Extract the (x, y) coordinate from the center of the cell holding the provided text.  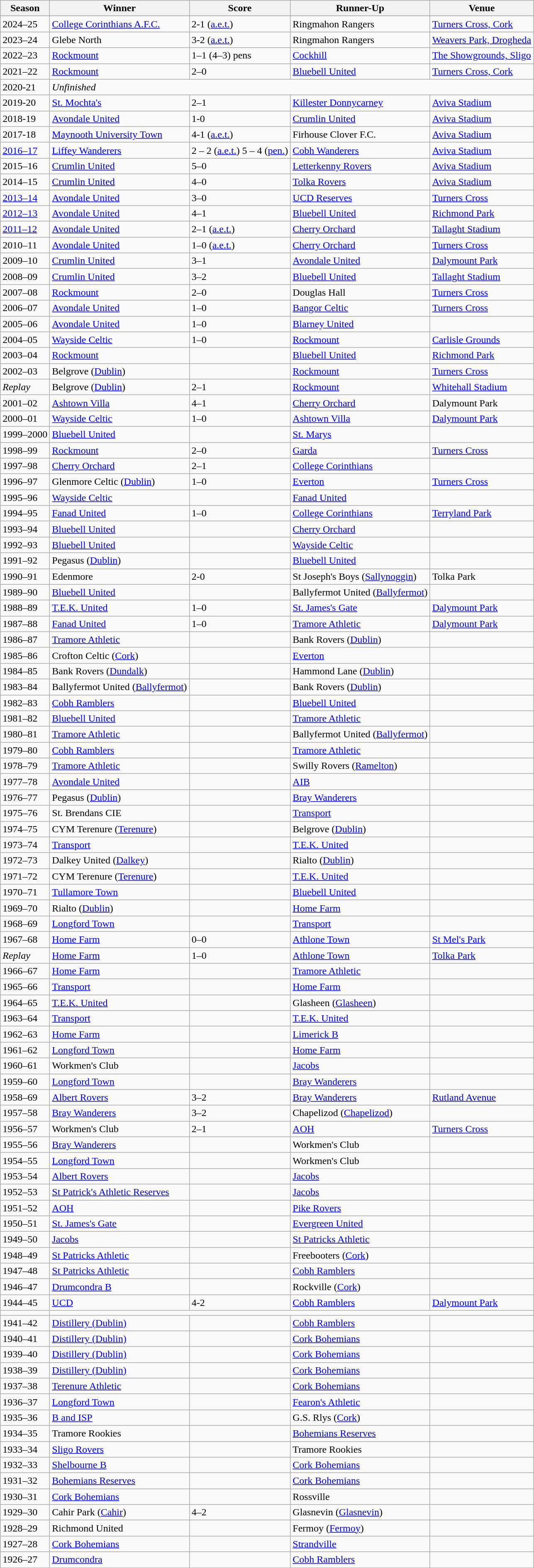
1972–73 (25, 861)
2011–12 (25, 229)
1997–98 (25, 466)
1932–33 (25, 1465)
Fermoy (Fermoy) (360, 1528)
4–2 (240, 1512)
2003–04 (25, 355)
3–0 (240, 198)
2009–10 (25, 261)
Terryland Park (482, 513)
Evergreen United (360, 1224)
Glasnevin (Glasnevin) (360, 1512)
Killester Donnycarney (360, 103)
2006–07 (25, 308)
1931–32 (25, 1481)
1953–54 (25, 1176)
Tolka Rovers (360, 182)
Rockville (Cork) (360, 1287)
1996–97 (25, 482)
1–0 (a.e.t.) (240, 245)
1964–65 (25, 1003)
1998–99 (25, 450)
1995–96 (25, 498)
1993–94 (25, 529)
1960–61 (25, 1066)
2017-18 (25, 134)
1937–38 (25, 1386)
1948–49 (25, 1255)
4-1 (a.e.t.) (240, 134)
1957–58 (25, 1113)
St. Brendans CIE (119, 813)
1938–39 (25, 1370)
Venue (482, 8)
1963–64 (25, 1019)
Maynooth University Town (119, 134)
1962–63 (25, 1034)
2-1 (a.e.t.) (240, 24)
1965–66 (25, 987)
Hammond Lane (Dublin) (360, 671)
Cockhill (360, 56)
1941–42 (25, 1323)
1974–75 (25, 829)
1956–57 (25, 1129)
2018-19 (25, 119)
Glebe North (119, 40)
Fearon's Athletic (360, 1402)
1982–83 (25, 703)
1951–52 (25, 1208)
1999–2000 (25, 434)
Pike Rovers (360, 1208)
2021–22 (25, 71)
2022–23 (25, 56)
1990–91 (25, 576)
Unfinished (292, 87)
Cobh Wanderers (360, 150)
2024–25 (25, 24)
1983–84 (25, 687)
Carlisle Grounds (482, 340)
UCD (119, 1303)
1-0 (240, 119)
Strandville (360, 1544)
1935–36 (25, 1417)
1987–88 (25, 624)
Rossville (360, 1497)
1929–30 (25, 1512)
1970–71 (25, 892)
Liffey Wanderers (119, 150)
1–1 (4–3) pens (240, 56)
1969–70 (25, 908)
1939–40 (25, 1354)
2002–03 (25, 371)
1954–55 (25, 1160)
1992–93 (25, 545)
Richmond United (119, 1528)
1944–45 (25, 1303)
1950–51 (25, 1224)
1958–69 (25, 1097)
AIB (360, 782)
2008–09 (25, 277)
1952–53 (25, 1192)
4-2 (240, 1303)
2001–02 (25, 403)
Bank Rovers (Dundalk) (119, 671)
G.S. Rlys (Cork) (360, 1417)
0–0 (240, 939)
Drumcondra B (119, 1287)
1971–72 (25, 876)
Garda (360, 450)
Glasheen (Glasheen) (360, 1003)
3-2 (a.e.t.) (240, 40)
2–1 (a.e.t.) (240, 229)
1949–50 (25, 1240)
1984–85 (25, 671)
Bangor Celtic (360, 308)
1988–89 (25, 608)
2010–11 (25, 245)
Edenmore (119, 576)
Chapelizod (Chapelizod) (360, 1113)
1986–87 (25, 639)
UCD Reserves (360, 198)
Limerick B (360, 1034)
2005–06 (25, 324)
2007–08 (25, 292)
1985–86 (25, 655)
Cahir Park (Cahir) (119, 1512)
2000–01 (25, 418)
1933–34 (25, 1449)
1959–60 (25, 1082)
1967–68 (25, 939)
Runner-Up (360, 8)
Douglas Hall (360, 292)
1978–79 (25, 766)
2004–05 (25, 340)
1968–69 (25, 924)
Shelbourne B (119, 1465)
Swilly Rovers (Ramelton) (360, 766)
Blarney United (360, 324)
1975–76 (25, 813)
Firhouse Clover F.C. (360, 134)
St Joseph's Boys (Sallynoggin) (360, 576)
1977–78 (25, 782)
1940–41 (25, 1339)
The Showgrounds, Sligo (482, 56)
2012–13 (25, 214)
2013–14 (25, 198)
Weavers Park, Drogheda (482, 40)
1936–37 (25, 1402)
2014–15 (25, 182)
Drumcondra (119, 1560)
1928–29 (25, 1528)
1934–35 (25, 1433)
1980–81 (25, 734)
1961–62 (25, 1050)
Tullamore Town (119, 892)
1927–28 (25, 1544)
2-0 (240, 576)
2019-20 (25, 103)
2020-21 (25, 87)
4–0 (240, 182)
St Mel's Park (482, 939)
Whitehall Stadium (482, 387)
Letterkenny Rovers (360, 166)
1926–27 (25, 1560)
B and ISP (119, 1417)
1991–92 (25, 561)
Freebooters (Cork) (360, 1255)
Rutland Avenue (482, 1097)
Glenmore Celtic (Dublin) (119, 482)
1981–82 (25, 719)
St Patrick's Athletic Reserves (119, 1192)
1979–80 (25, 750)
3–1 (240, 261)
Season (25, 8)
1994–95 (25, 513)
Terenure Athletic (119, 1386)
1973–74 (25, 845)
1930–31 (25, 1497)
Sligo Rovers (119, 1449)
St. Marys (360, 434)
1989–90 (25, 592)
1976–77 (25, 797)
St. Mochta's (119, 103)
2016–17 (25, 150)
2023–24 (25, 40)
Winner (119, 8)
2 – 2 (a.e.t.) 5 – 4 (pen.) (240, 150)
2015–16 (25, 166)
1947–48 (25, 1271)
1955–56 (25, 1145)
1966–67 (25, 971)
College Corinthians A.F.C. (119, 24)
1946–47 (25, 1287)
Crofton Celtic (Cork) (119, 655)
Score (240, 8)
Dalkey United (Dalkey) (119, 861)
5–0 (240, 166)
